Determine the [X, Y] coordinate at the center of the cell enclosing the given text.  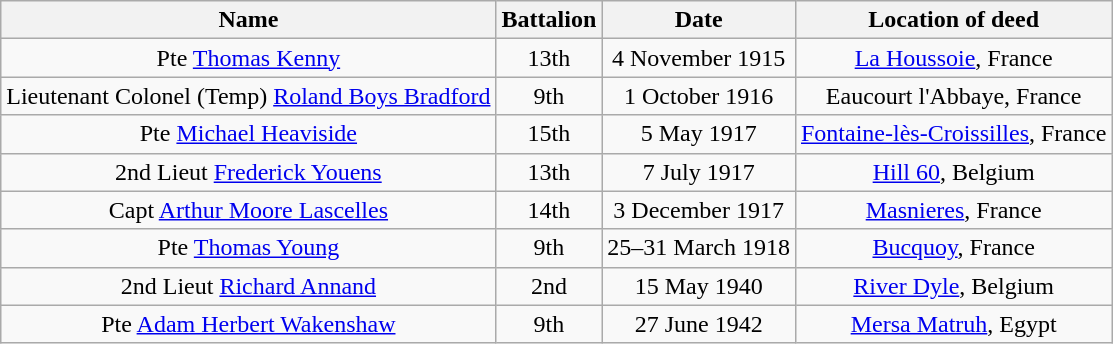
25–31 March 1918 [699, 248]
15th [549, 134]
Capt Arthur Moore Lascelles [248, 210]
River Dyle, Belgium [953, 286]
Masnieres, France [953, 210]
2nd Lieut Richard Annand [248, 286]
Date [699, 20]
4 November 1915 [699, 58]
Lieutenant Colonel (Temp) Roland Boys Bradford [248, 96]
Name [248, 20]
2nd [549, 286]
14th [549, 210]
Battalion [549, 20]
Pte Adam Herbert Wakenshaw [248, 324]
Location of deed [953, 20]
Hill 60, Belgium [953, 172]
3 December 1917 [699, 210]
Bucquoy, France [953, 248]
2nd Lieut Frederick Youens [248, 172]
1 October 1916 [699, 96]
La Houssoie, France [953, 58]
27 June 1942 [699, 324]
Fontaine-lès-Croissilles, France [953, 134]
15 May 1940 [699, 286]
Pte Thomas Kenny [248, 58]
Mersa Matruh, Egypt [953, 324]
Eaucourt l'Abbaye, France [953, 96]
7 July 1917 [699, 172]
5 May 1917 [699, 134]
Pte Thomas Young [248, 248]
Pte Michael Heaviside [248, 134]
